Capture the cell that displays the provided text and extract its (x, y) central coordinate. 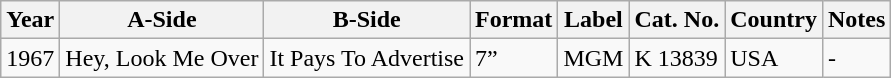
Year (30, 20)
K 13839 (677, 58)
MGM (594, 58)
7” (514, 58)
Country (774, 20)
Format (514, 20)
1967 (30, 58)
B-Side (367, 20)
USA (774, 58)
Hey, Look Me Over (162, 58)
Notes (856, 20)
Label (594, 20)
It Pays To Advertise (367, 58)
- (856, 58)
Cat. No. (677, 20)
A-Side (162, 20)
